Capture the cell that displays the provided text and extract its [x, y] central coordinate. 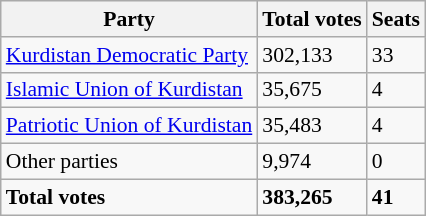
41 [396, 197]
Kurdistan Democratic Party [130, 55]
33 [396, 55]
Patriotic Union of Kurdistan [130, 126]
0 [396, 162]
Other parties [130, 162]
302,133 [312, 55]
9,974 [312, 162]
Islamic Union of Kurdistan [130, 90]
35,483 [312, 126]
Party [130, 19]
Seats [396, 19]
383,265 [312, 197]
35,675 [312, 90]
